For the text-containing cell, return its midpoint in (x, y) coordinate format. 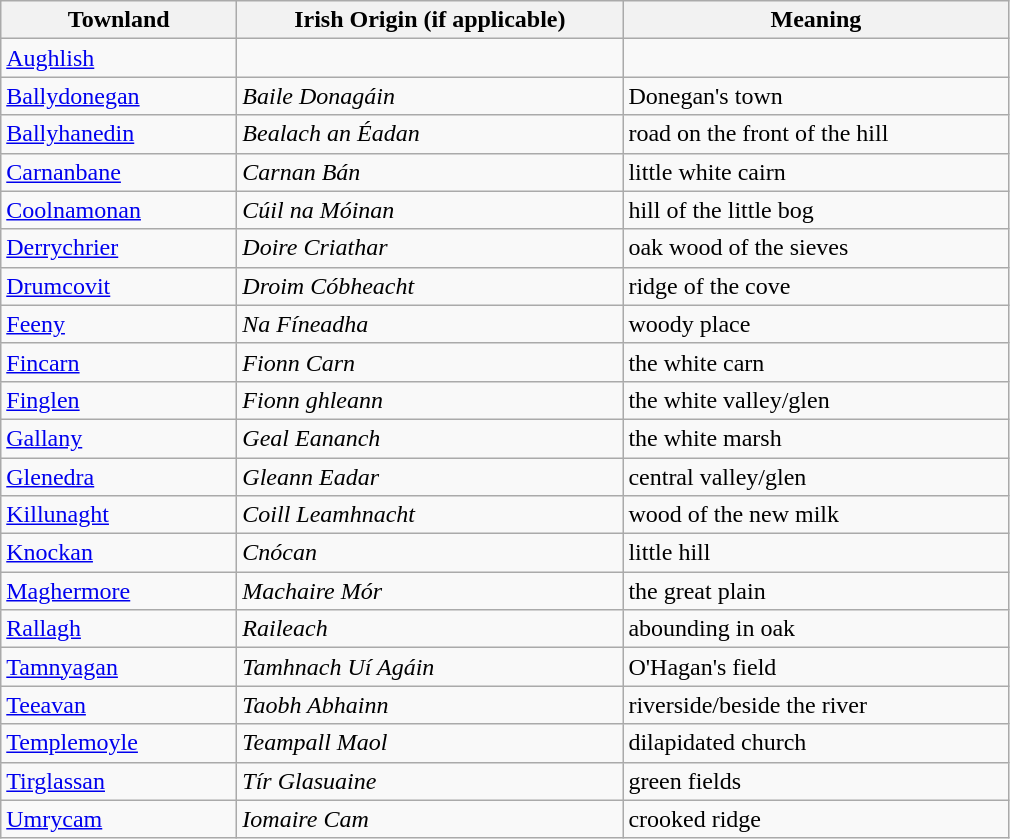
Templemoyle (119, 743)
Fincarn (119, 362)
Coolnamonan (119, 210)
the white carn (816, 362)
crooked ridge (816, 819)
the white marsh (816, 438)
woody place (816, 324)
Carnanbane (119, 172)
Ballyhanedin (119, 134)
Machaire Mór (430, 591)
Iomaire Cam (430, 819)
Tír Glasuaine (430, 781)
Townland (119, 20)
Knockan (119, 553)
Maghermore (119, 591)
Gallany (119, 438)
Aughlish (119, 58)
Drumcovit (119, 286)
Irish Origin (if applicable) (430, 20)
Glenedra (119, 477)
Derrychrier (119, 248)
Geal Eananch (430, 438)
green fields (816, 781)
Ballydonegan (119, 96)
Taobh Abhainn (430, 705)
Donegan's town (816, 96)
Doire Criathar (430, 248)
abounding in oak (816, 629)
Gleann Eadar (430, 477)
Rallagh (119, 629)
Fionn ghleann (430, 400)
Teeavan (119, 705)
Cúil na Móinan (430, 210)
central valley/glen (816, 477)
Finglen (119, 400)
wood of the new milk (816, 515)
the great plain (816, 591)
Droim Cóbheacht (430, 286)
hill of the little bog (816, 210)
little white cairn (816, 172)
Meaning (816, 20)
oak wood of the sieves (816, 248)
Baile Donagáin (430, 96)
ridge of the cove (816, 286)
Carnan Bán (430, 172)
Tamhnach Uí Agáin (430, 667)
Coill Leamhnacht (430, 515)
Killunaght (119, 515)
Raileach (430, 629)
dilapidated church (816, 743)
Fionn Carn (430, 362)
the white valley/glen (816, 400)
Bealach an Éadan (430, 134)
Feeny (119, 324)
riverside/beside the river (816, 705)
O'Hagan's field (816, 667)
little hill (816, 553)
Tamnyagan (119, 667)
Na Fíneadha (430, 324)
Tirglassan (119, 781)
Umrycam (119, 819)
Teampall Maol (430, 743)
Cnócan (430, 553)
road on the front of the hill (816, 134)
